Return (x, y) of the center of cell containing provided text 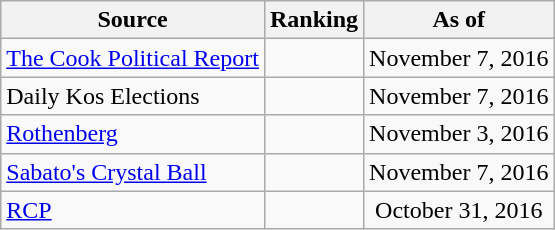
Rothenberg (133, 134)
Source (133, 20)
October 31, 2016 (459, 210)
RCP (133, 210)
As of (459, 20)
Daily Kos Elections (133, 96)
The Cook Political Report (133, 58)
Sabato's Crystal Ball (133, 172)
Ranking (314, 20)
November 3, 2016 (459, 134)
